Locate the cell with the specified text and output its [x, y] center coordinate. 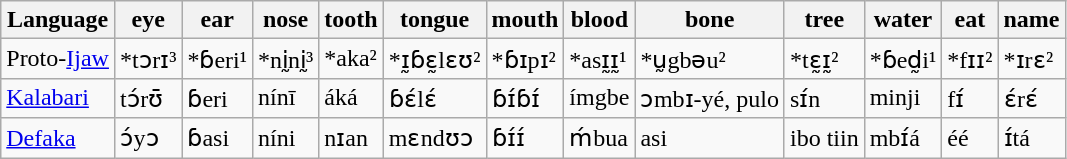
blood [600, 20]
ɓɪ́ɓɪ́ [525, 98]
mbɪ́á [903, 138]
name [1032, 20]
*aka² [351, 59]
ɛ́rɛ́ [1032, 98]
fɪ́ [970, 98]
éé [970, 138]
nose [285, 20]
tooth [351, 20]
ímgbe [600, 98]
ɓasi [218, 138]
*ɓɪpɪ² [525, 59]
ɓeri [218, 98]
ear [218, 20]
ḿbua [600, 138]
tree [824, 20]
*ṵgbəu² [710, 59]
ɓɪ́ɪ́ [525, 138]
*tɛ̰ɪ̰² [824, 59]
ɓɛ́lɛ́ [434, 98]
ibo tiin [824, 138]
*ɪ̰ɓɛ̰lɛʊ² [434, 59]
*ɓeri¹ [218, 59]
nɪan [351, 138]
Proto-Ijaw [58, 59]
tongue [434, 20]
mɛndʊɔ [434, 138]
asi [710, 138]
*asɪ̰ɪ̰¹ [600, 59]
water [903, 20]
*ɓed̰i¹ [903, 59]
sɪ́n [824, 98]
eat [970, 20]
ɔ́yɔ [148, 138]
mouth [525, 20]
*ɪrɛ² [1032, 59]
Language [58, 20]
ɪ́tá [1032, 138]
Defaka [58, 138]
nínī [285, 98]
níni [285, 138]
Kalabari [58, 98]
bone [710, 20]
*tɔrɪ³ [148, 59]
áká [351, 98]
*fɪɪ² [970, 59]
tɔ́rʊ̄ [148, 98]
eye [148, 20]
*nḭnḭ³ [285, 59]
minji [903, 98]
ɔmbɪ-yé, pulo [710, 98]
